Return the (x, y) coordinate for the center point of the cell that contains the specified text.  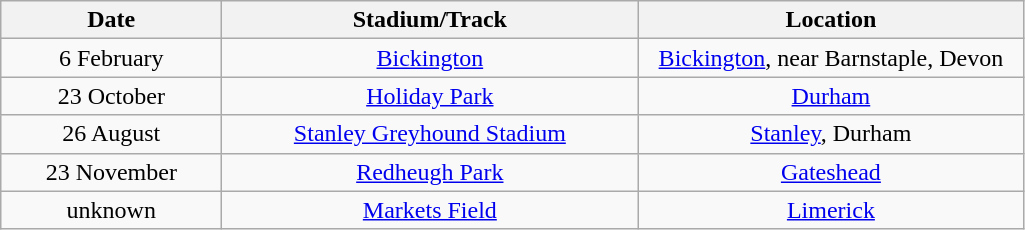
23 October (112, 96)
Date (112, 20)
unknown (112, 210)
Durham (831, 96)
Limerick (831, 210)
Gateshead (831, 172)
Markets Field (430, 210)
Bickington (430, 58)
23 November (112, 172)
Location (831, 20)
Bickington, near Barnstaple, Devon (831, 58)
Stanley, Durham (831, 134)
Redheugh Park (430, 172)
26 August (112, 134)
Stanley Greyhound Stadium (430, 134)
Holiday Park (430, 96)
6 February (112, 58)
Stadium/Track (430, 20)
